Capture the cell that displays the provided text and extract its (x, y) central coordinate. 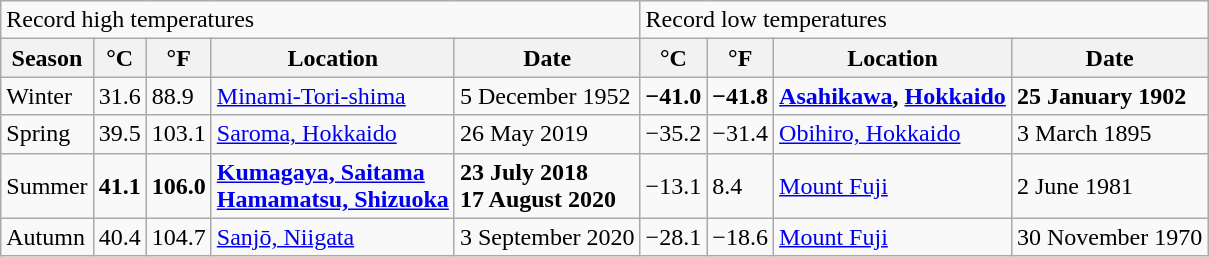
2 June 1981 (1109, 186)
Obihiro, Hokkaido (893, 134)
8.4 (740, 186)
Season (47, 58)
Spring (47, 134)
Record high temperatures (320, 20)
−35.2 (674, 134)
3 March 1895 (1109, 134)
−41.0 (674, 96)
3 September 2020 (547, 237)
5 December 1952 (547, 96)
103.1 (178, 134)
−31.4 (740, 134)
Sanjō, Niigata (332, 237)
Minami-Tori-shima (332, 96)
41.1 (120, 186)
−13.1 (674, 186)
26 May 2019 (547, 134)
31.6 (120, 96)
106.0 (178, 186)
−28.1 (674, 237)
30 November 1970 (1109, 237)
25 January 1902 (1109, 96)
23 July 201817 August 2020 (547, 186)
Summer (47, 186)
−41.8 (740, 96)
Record low temperatures (924, 20)
40.4 (120, 237)
−18.6 (740, 237)
88.9 (178, 96)
104.7 (178, 237)
39.5 (120, 134)
Kumagaya, SaitamaHamamatsu, Shizuoka (332, 186)
Saroma, Hokkaido (332, 134)
Asahikawa, Hokkaido (893, 96)
Autumn (47, 237)
Winter (47, 96)
